Provide the [X, Y] coordinate of the cell's center where the given text is located.  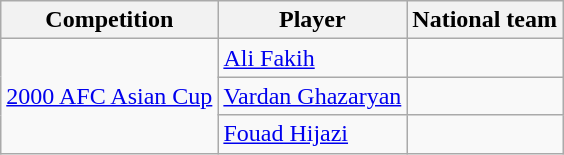
Vardan Ghazaryan [312, 96]
Competition [110, 20]
2000 AFC Asian Cup [110, 96]
Player [312, 20]
Fouad Hijazi [312, 134]
Ali Fakih [312, 58]
National team [485, 20]
